Search for the cell housing the specified text and yield its (x, y) center coordinate. 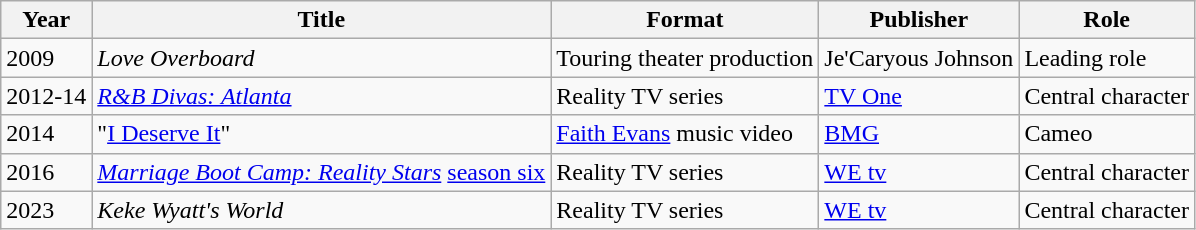
Publisher (919, 20)
Year (46, 20)
Role (1107, 20)
Keke Wyatt's World (322, 210)
Faith Evans music video (685, 134)
2023 (46, 210)
Touring theater production (685, 58)
Leading role (1107, 58)
BMG (919, 134)
TV One (919, 96)
Format (685, 20)
Je'Caryous Johnson (919, 58)
Love Overboard (322, 58)
2016 (46, 172)
2012-14 (46, 96)
Cameo (1107, 134)
"I Deserve It" (322, 134)
2014 (46, 134)
Title (322, 20)
R&B Divas: Atlanta (322, 96)
2009 (46, 58)
Marriage Boot Camp: Reality Stars season six (322, 172)
